For the text-containing cell, return its midpoint in (X, Y) coordinate format. 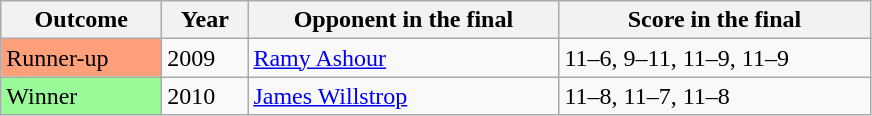
Score in the final (714, 20)
Opponent in the final (404, 20)
Winner (82, 96)
2009 (205, 58)
Outcome (82, 20)
11–6, 9–11, 11–9, 11–9 (714, 58)
11–8, 11–7, 11–8 (714, 96)
Runner-up (82, 58)
Year (205, 20)
James Willstrop (404, 96)
2010 (205, 96)
Ramy Ashour (404, 58)
